Determine the [X, Y] coordinate at the center of the cell enclosing the given text.  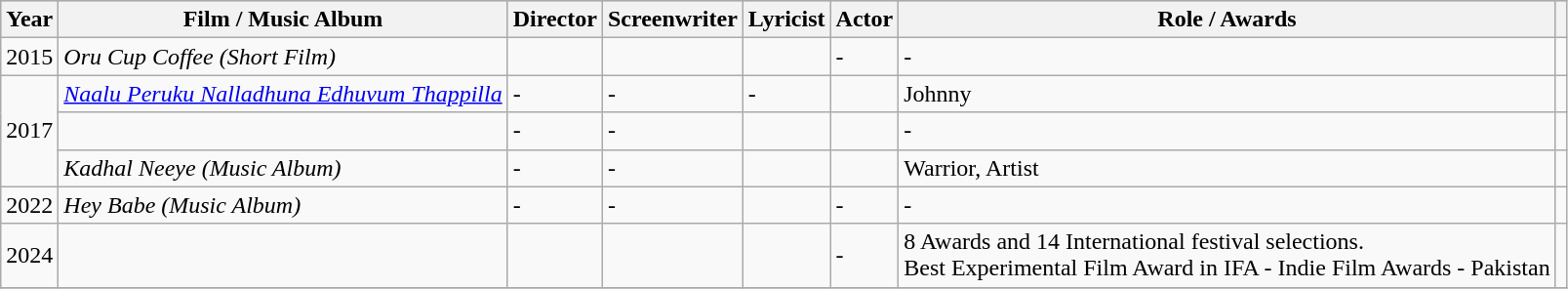
Naalu Peruku Nalladhuna Edhuvum Thappilla [283, 94]
2015 [29, 57]
Lyricist [786, 20]
Hey Babe (Music Album) [283, 205]
8 Awards and 14 International festival selections.Best Experimental Film Award in IFA - Indie Film Awards - Pakistan [1227, 256]
Year [29, 20]
Oru Cup Coffee (Short Film) [283, 57]
Actor [864, 20]
2022 [29, 205]
Role / Awards [1227, 20]
Johnny [1227, 94]
Screenwriter [672, 20]
Film / Music Album [283, 20]
2017 [29, 131]
2024 [29, 256]
Kadhal Neeye (Music Album) [283, 168]
Director [554, 20]
Warrior, Artist [1227, 168]
